Output the [X, Y] coordinate of the center of the cell containing the given text.  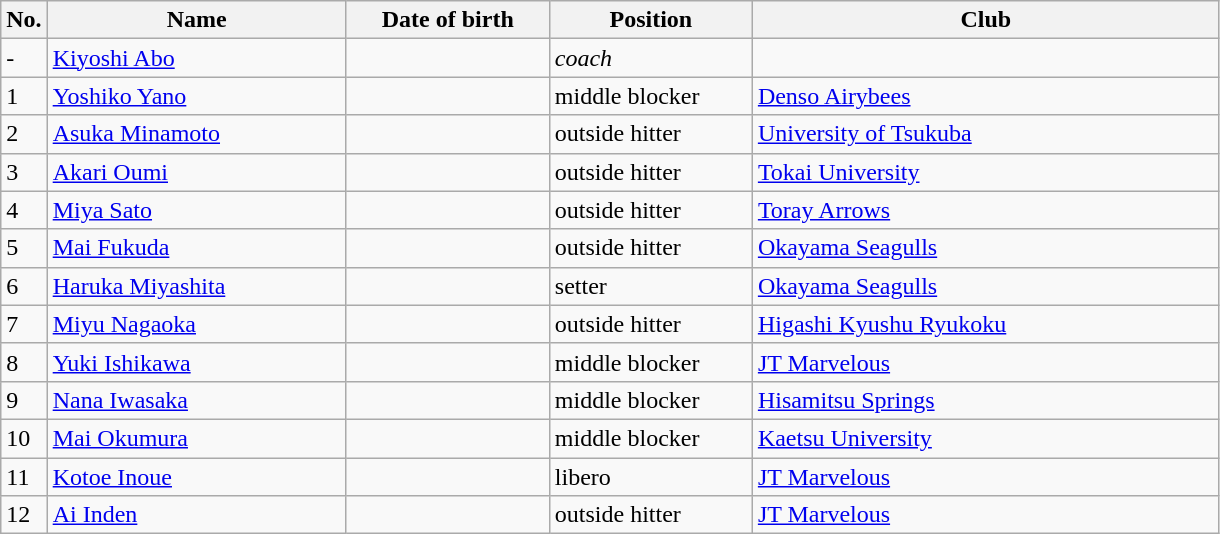
Ai Inden [196, 515]
Asuka Minamoto [196, 134]
Haruka Miyashita [196, 286]
Club [986, 20]
1 [24, 96]
Kaetsu University [986, 438]
- [24, 58]
3 [24, 172]
setter [650, 286]
2 [24, 134]
Mai Okumura [196, 438]
6 [24, 286]
libero [650, 477]
Kotoe Inoue [196, 477]
Hisamitsu Springs [986, 400]
7 [24, 324]
Date of birth [448, 20]
Tokai University [986, 172]
8 [24, 362]
Akari Oumi [196, 172]
Mai Fukuda [196, 248]
12 [24, 515]
5 [24, 248]
Yuki Ishikawa [196, 362]
Higashi Kyushu Ryukoku [986, 324]
10 [24, 438]
Denso Airybees [986, 96]
coach [650, 58]
Toray Arrows [986, 210]
Miya Sato [196, 210]
No. [24, 20]
11 [24, 477]
Miyu Nagaoka [196, 324]
4 [24, 210]
University of Tsukuba [986, 134]
Kiyoshi Abo [196, 58]
Yoshiko Yano [196, 96]
Position [650, 20]
9 [24, 400]
Nana Iwasaka [196, 400]
Name [196, 20]
